Locate the cell with the specified text and output its [x, y] center coordinate. 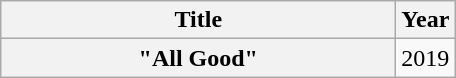
Year [426, 20]
Title [198, 20]
2019 [426, 58]
"All Good" [198, 58]
